Pinpoint the cell where the given text exists, returning its [X, Y] midpoint coordinate. 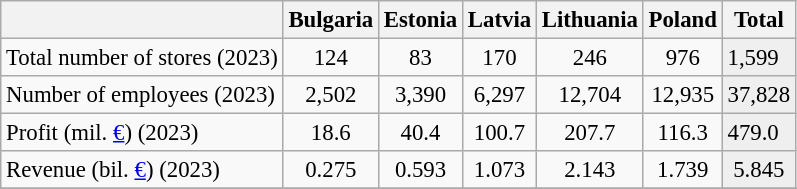
1.073 [500, 170]
170 [500, 58]
2,502 [330, 95]
1.739 [682, 170]
6,297 [500, 95]
Latvia [500, 20]
18.6 [330, 133]
0.593 [420, 170]
Number of employees (2023) [142, 95]
83 [420, 58]
Lithuania [590, 20]
976 [682, 58]
Profit (mil. €) (2023) [142, 133]
3,390 [420, 95]
40.4 [420, 133]
37,828 [758, 95]
207.7 [590, 133]
Total [758, 20]
Total number of stores (2023) [142, 58]
2.143 [590, 170]
Poland [682, 20]
1,599 [758, 58]
5.845 [758, 170]
0.275 [330, 170]
100.7 [500, 133]
479.0 [758, 133]
Estonia [420, 20]
12,704 [590, 95]
116.3 [682, 133]
Revenue (bil. €) (2023) [142, 170]
246 [590, 58]
Bulgaria [330, 20]
12,935 [682, 95]
124 [330, 58]
